Extract the (X, Y) coordinate from the center of the cell holding the provided text.  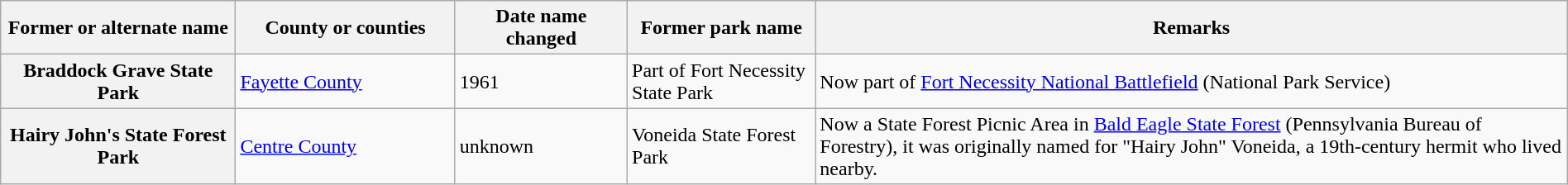
Date name changed (541, 28)
Voneida State Forest Park (721, 146)
unknown (541, 146)
Remarks (1191, 28)
Fayette County (346, 81)
Centre County (346, 146)
Part of Fort Necessity State Park (721, 81)
Hairy John's State Forest Park (118, 146)
Now part of Fort Necessity National Battlefield (National Park Service) (1191, 81)
County or counties (346, 28)
Former park name (721, 28)
1961 (541, 81)
Former or alternate name (118, 28)
Braddock Grave State Park (118, 81)
